Extract the (X, Y) coordinate from the center of the cell holding the provided text.  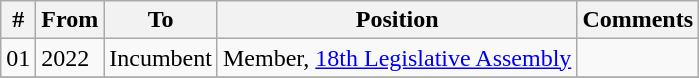
To (161, 20)
From (70, 20)
# (18, 20)
2022 (70, 58)
Incumbent (161, 58)
01 (18, 58)
Member, 18th Legislative Assembly (396, 58)
Comments (638, 20)
Position (396, 20)
